Detect which cell encompasses the target text, then output its (X, Y) center coordinate. 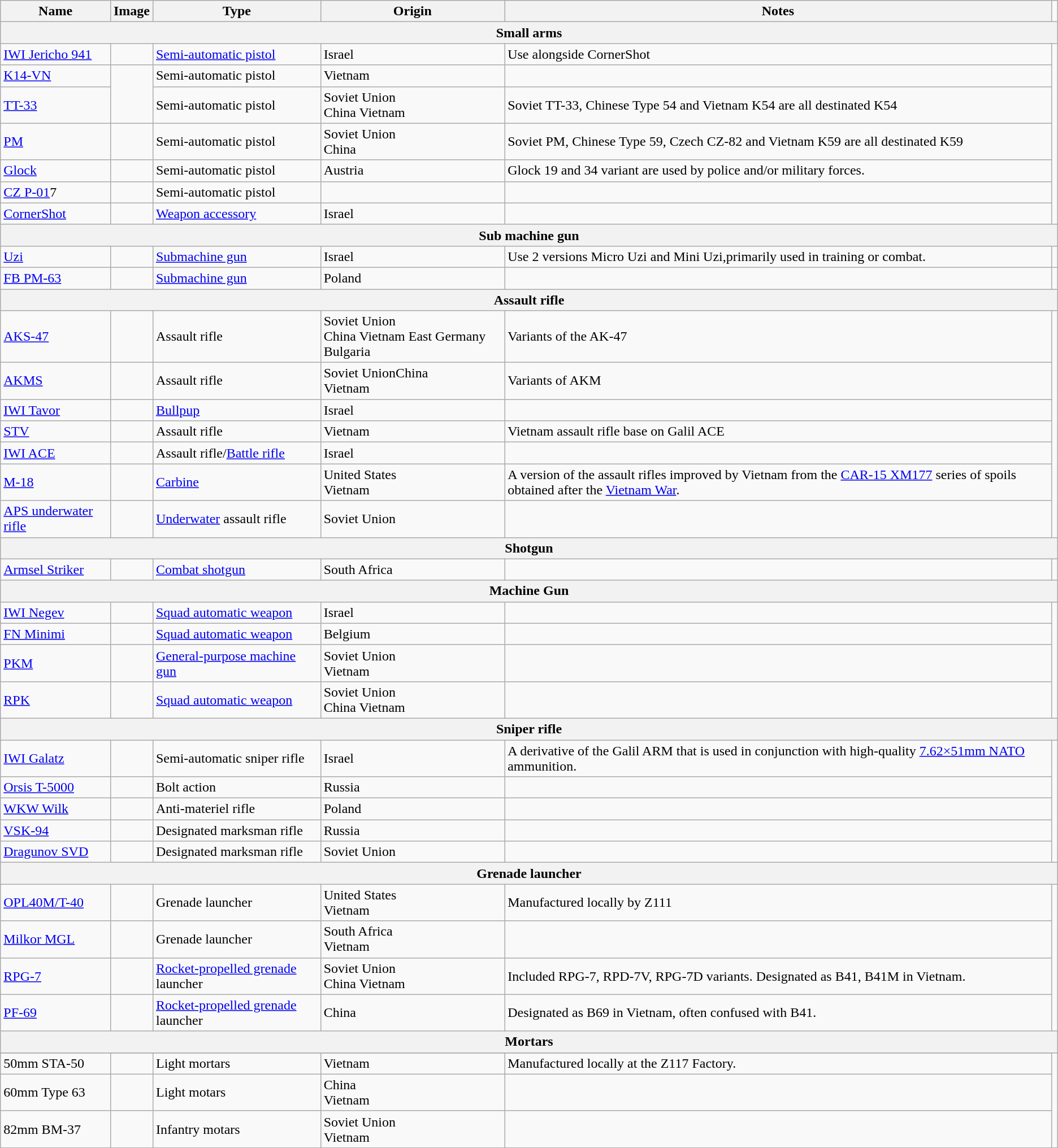
WKW Wilk (55, 809)
RPK (55, 699)
Weapon accessory (236, 214)
PF-69 (55, 1012)
IWI ACE (55, 453)
Bolt action (236, 788)
AKMS (55, 381)
TT-33 (55, 105)
APS underwater rifle (55, 519)
Image (131, 11)
Type (236, 11)
Armsel Striker (55, 569)
ChinaVietnam (413, 1093)
Bullpup (236, 410)
China (413, 1012)
Variants of the AK-47 (778, 337)
Combat shotgun (236, 569)
PKM (55, 663)
Glock (55, 171)
Name (55, 11)
M-18 (55, 482)
CornerShot (55, 214)
Designated as B69 in Vietnam, often confused with B41. (778, 1012)
Belgium (413, 634)
Glock 19 and 34 variant are used by police and/or military forces. (778, 171)
FB PM-63 (55, 278)
PM (55, 141)
A derivative of the Galil ARM that is used in conjunction with high-quality 7.62×51mm NATO ammunition. (778, 758)
Sniper rifle (529, 729)
60mm Type 63 (55, 1093)
FN Minimi (55, 634)
Included RPG-7, RPD-7V, RPG-7D variants. Designated as B41, B41M in Vietnam. (778, 976)
STV (55, 432)
IWI Galatz (55, 758)
RPG-7 (55, 976)
Anti-materiel rifle (236, 809)
Orsis T-5000 (55, 788)
Use alongside CornerShot (778, 54)
Semi-automatic sniper rifle (236, 758)
Light motars (236, 1093)
K14-VN (55, 76)
Soviet UnionChina (413, 141)
Shotgun (529, 548)
Milkor MGL (55, 939)
CZ P-017 (55, 192)
Notes (778, 11)
Variants of AKM (778, 381)
VSK-94 (55, 830)
Origin (413, 11)
Mortars (529, 1042)
OPL40M/T-40 (55, 903)
Soviet PM, Chinese Type 59, Czech CZ-82 and Vietnam K59 are all destinated K59 (778, 141)
Carbine (236, 482)
Sub machine gun (529, 235)
82mm BM-37 (55, 1129)
Underwater assault rifle (236, 519)
Machine Gun (529, 591)
Austria (413, 171)
50mm STA-50 (55, 1063)
Small arms (529, 33)
AKS-47 (55, 337)
Manufactured locally at the Z117 Factory. (778, 1063)
South Africa (413, 569)
Vietnam assault rifle base on Galil ACE (778, 432)
Soviet UnionChinaVietnam (413, 381)
Light mortars (236, 1063)
IWI Negev (55, 612)
Soviet TT-33, Chinese Type 54 and Vietnam K54 are all destinated K54 (778, 105)
Uzi (55, 256)
Soviet UnionChina Vietnam East Germany Bulgaria (413, 337)
Infantry motars (236, 1129)
General-purpose machine gun (236, 663)
Manufactured locally by Z111 (778, 903)
Assault rifle/Battle rifle (236, 453)
A version of the assault rifles improved by Vietnam from the CAR-15 XM177 series of spoils obtained after the Vietnam War. (778, 482)
Use 2 versions Micro Uzi and Mini Uzi,primarily used in training or combat. (778, 256)
IWI Tavor (55, 410)
South AfricaVietnam (413, 939)
IWI Jericho 941 (55, 54)
Dragunov SVD (55, 852)
